From the cell containing the given text, extract its center point as [X, Y] coordinate. 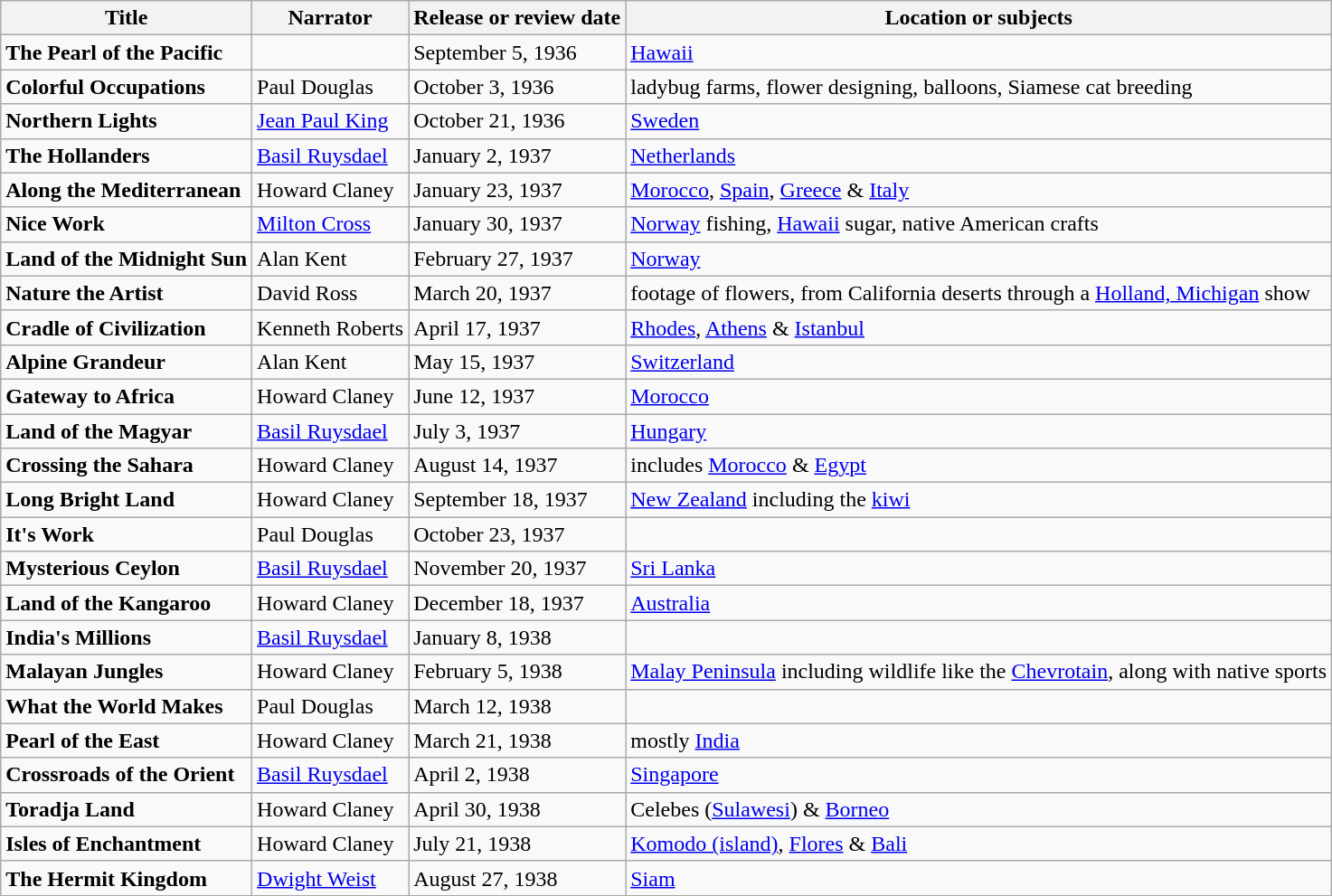
September 18, 1937 [517, 500]
Land of the Kangaroo [127, 603]
March 12, 1938 [517, 706]
Colorful Occupations [127, 87]
Alpine Grandeur [127, 362]
Isles of Enchantment [127, 844]
August 27, 1938 [517, 878]
ladybug farms, flower designing, balloons, Siamese cat breeding [978, 87]
Switzerland [978, 362]
November 20, 1937 [517, 569]
Morocco [978, 396]
Netherlands [978, 156]
Long Bright Land [127, 500]
Gateway to Africa [127, 396]
Nice Work [127, 224]
Toradja Land [127, 809]
Pearl of the East [127, 740]
Crossroads of the Orient [127, 775]
Malay Peninsula including wildlife like the Chevrotain, along with native sports [978, 672]
April 17, 1937 [517, 327]
March 20, 1937 [517, 293]
Nature the Artist [127, 293]
July 21, 1938 [517, 844]
February 5, 1938 [517, 672]
Mysterious Ceylon [127, 569]
Along the Mediterranean [127, 190]
Komodo (island), Flores & Bali [978, 844]
New Zealand including the kiwi [978, 500]
The Hollanders [127, 156]
Malayan Jungles [127, 672]
David Ross [331, 293]
October 23, 1937 [517, 534]
April 2, 1938 [517, 775]
Australia [978, 603]
January 2, 1937 [517, 156]
March 21, 1938 [517, 740]
January 30, 1937 [517, 224]
Celebes (Sulawesi) & Borneo [978, 809]
Norway [978, 259]
Dwight Weist [331, 878]
September 5, 1936 [517, 52]
Milton Cross [331, 224]
August 14, 1937 [517, 466]
What the World Makes [127, 706]
Narrator [331, 18]
October 21, 1936 [517, 121]
Kenneth Roberts [331, 327]
Norway fishing, Hawaii sugar, native American crafts [978, 224]
Cradle of Civilization [127, 327]
Rhodes, Athens & Istanbul [978, 327]
Release or review date [517, 18]
Siam [978, 878]
April 30, 1938 [517, 809]
Crossing the Sahara [127, 466]
Morocco, Spain, Greece & Italy [978, 190]
footage of flowers, from California deserts through a Holland, Michigan show [978, 293]
October 3, 1936 [517, 87]
Location or subjects [978, 18]
June 12, 1937 [517, 396]
July 3, 1937 [517, 431]
Land of the Midnight Sun [127, 259]
Sweden [978, 121]
May 15, 1937 [517, 362]
January 8, 1938 [517, 637]
India's Millions [127, 637]
The Pearl of the Pacific [127, 52]
Hungary [978, 431]
Sri Lanka [978, 569]
January 23, 1937 [517, 190]
mostly India [978, 740]
includes Morocco & Egypt [978, 466]
Jean Paul King [331, 121]
The Hermit Kingdom [127, 878]
Land of the Magyar [127, 431]
Title [127, 18]
Northern Lights [127, 121]
December 18, 1937 [517, 603]
Singapore [978, 775]
February 27, 1937 [517, 259]
It's Work [127, 534]
Hawaii [978, 52]
